Pinpoint the cell where the given text exists, returning its [X, Y] midpoint coordinate. 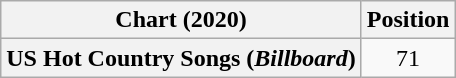
Position [408, 20]
Chart (2020) [181, 20]
US Hot Country Songs (Billboard) [181, 58]
71 [408, 58]
